Scan for the cell matching the given text and deliver its [x, y] coordinate at center. 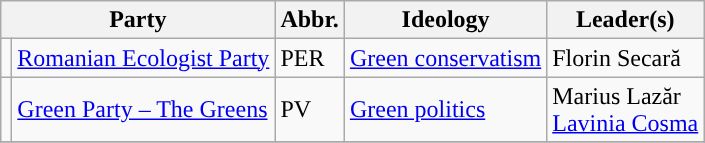
Florin Secară [626, 58]
Green conservatism [445, 58]
Marius Lazăr Lavinia Cosma [626, 110]
Green Party – The Greens [144, 110]
PV [310, 110]
Leader(s) [626, 20]
PER [310, 58]
Green politics [445, 110]
Abbr. [310, 20]
Party [138, 20]
Ideology [445, 20]
Romanian Ecologist Party [144, 58]
